Determine the [x, y] coordinate at the center of the cell enclosing the given text.  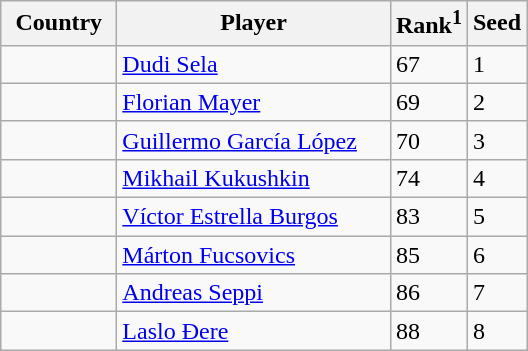
4 [496, 178]
Florian Mayer [254, 102]
83 [428, 217]
Country [59, 24]
Márton Fucsovics [254, 255]
7 [496, 293]
Laslo Đere [254, 331]
Player [254, 24]
70 [428, 140]
Rank1 [428, 24]
1 [496, 64]
Mikhail Kukushkin [254, 178]
2 [496, 102]
8 [496, 331]
3 [496, 140]
85 [428, 255]
Andreas Seppi [254, 293]
5 [496, 217]
Seed [496, 24]
6 [496, 255]
74 [428, 178]
Dudi Sela [254, 64]
67 [428, 64]
Guillermo García López [254, 140]
69 [428, 102]
88 [428, 331]
Víctor Estrella Burgos [254, 217]
86 [428, 293]
